Scan for the cell matching the given text and deliver its [x, y] coordinate at center. 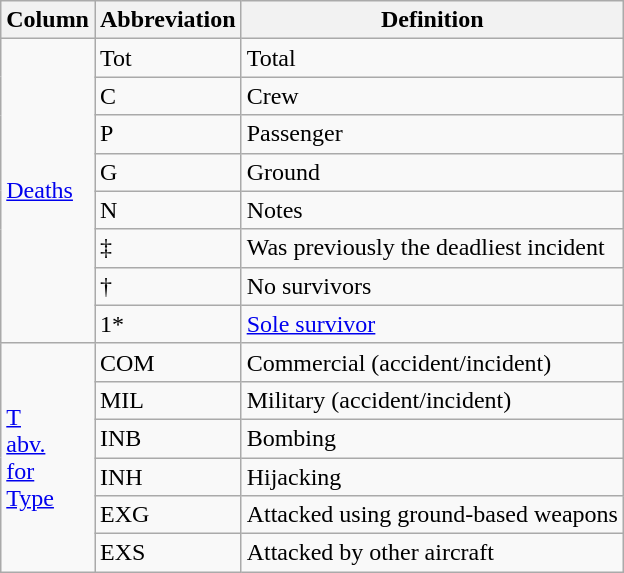
† [168, 286]
Total [432, 58]
Hijacking [432, 477]
COM [168, 362]
Notes [432, 210]
Tot [168, 58]
Crew [432, 96]
INB [168, 438]
1* [168, 324]
Ground [432, 172]
Abbreviation [168, 20]
Bombing [432, 438]
C [168, 96]
P [168, 134]
G [168, 172]
Military (accident/incident) [432, 400]
Attacked using ground-based weapons [432, 515]
EXG [168, 515]
N [168, 210]
Column [48, 20]
Was previously the deadliest incident [432, 248]
Passenger [432, 134]
Sole survivor [432, 324]
EXS [168, 553]
Deaths [48, 191]
‡ [168, 248]
MIL [168, 400]
Attacked by other aircraft [432, 553]
Commercial (accident/incident) [432, 362]
INH [168, 477]
Definition [432, 20]
Tabv.forType [48, 457]
No survivors [432, 286]
